Detect which cell encompasses the target text, then output its (X, Y) center coordinate. 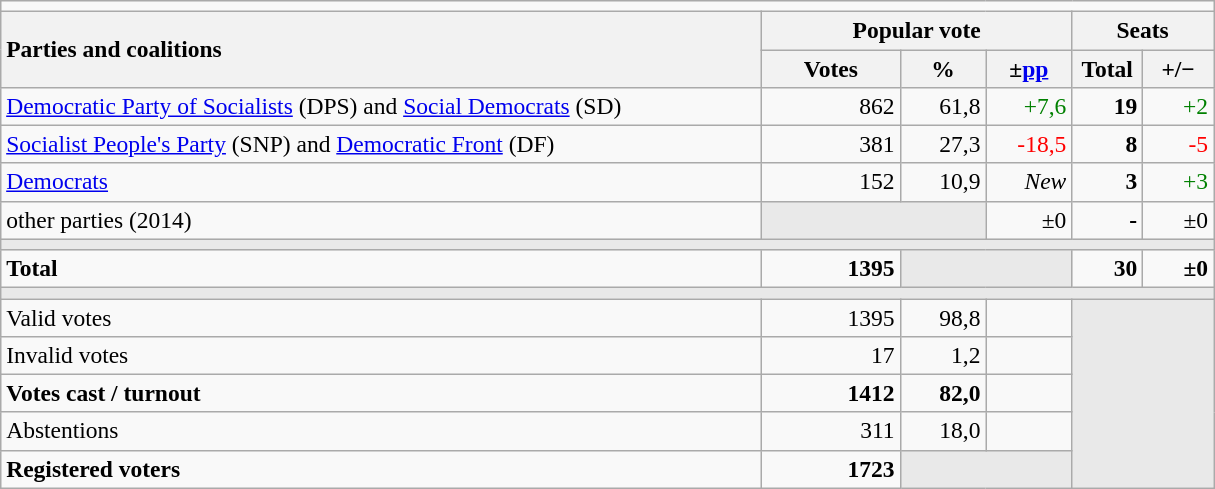
8 (1108, 144)
1,2 (943, 355)
Votes (831, 68)
311 (831, 431)
New (1029, 182)
Registered voters (382, 469)
Abstentions (382, 431)
% (943, 68)
+3 (1178, 182)
-18,5 (1029, 144)
17 (831, 355)
-5 (1178, 144)
61,8 (943, 106)
Socialist People's Party (SNP) and Democratic Front (DF) (382, 144)
±pp (1029, 68)
30 (1108, 268)
152 (831, 182)
Popular vote (917, 30)
Votes cast / turnout (382, 393)
19 (1108, 106)
18,0 (943, 431)
Invalid votes (382, 355)
Valid votes (382, 317)
82,0 (943, 393)
- (1108, 220)
381 (831, 144)
Democrats (382, 182)
3 (1108, 182)
10,9 (943, 182)
Parties and coalitions (382, 49)
+/− (1178, 68)
862 (831, 106)
98,8 (943, 317)
Seats (1143, 30)
27,3 (943, 144)
+7,6 (1029, 106)
other parties (2014) (382, 220)
1412 (831, 393)
1723 (831, 469)
Democratic Party of Socialists (DPS) and Social Democrats (SD) (382, 106)
+2 (1178, 106)
